Output the [X, Y] coordinate of the center of the cell containing the given text.  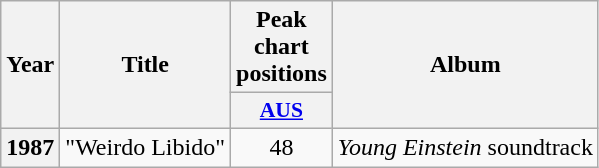
"Weirdo Libido" [146, 147]
48 [282, 147]
Year [30, 65]
Young Einstein soundtrack [465, 147]
Peak chart positions [282, 47]
1987 [30, 147]
Album [465, 65]
Title [146, 65]
AUS [282, 111]
